Find where the given text appears and provide that cell's center as (X, Y) coordinate. 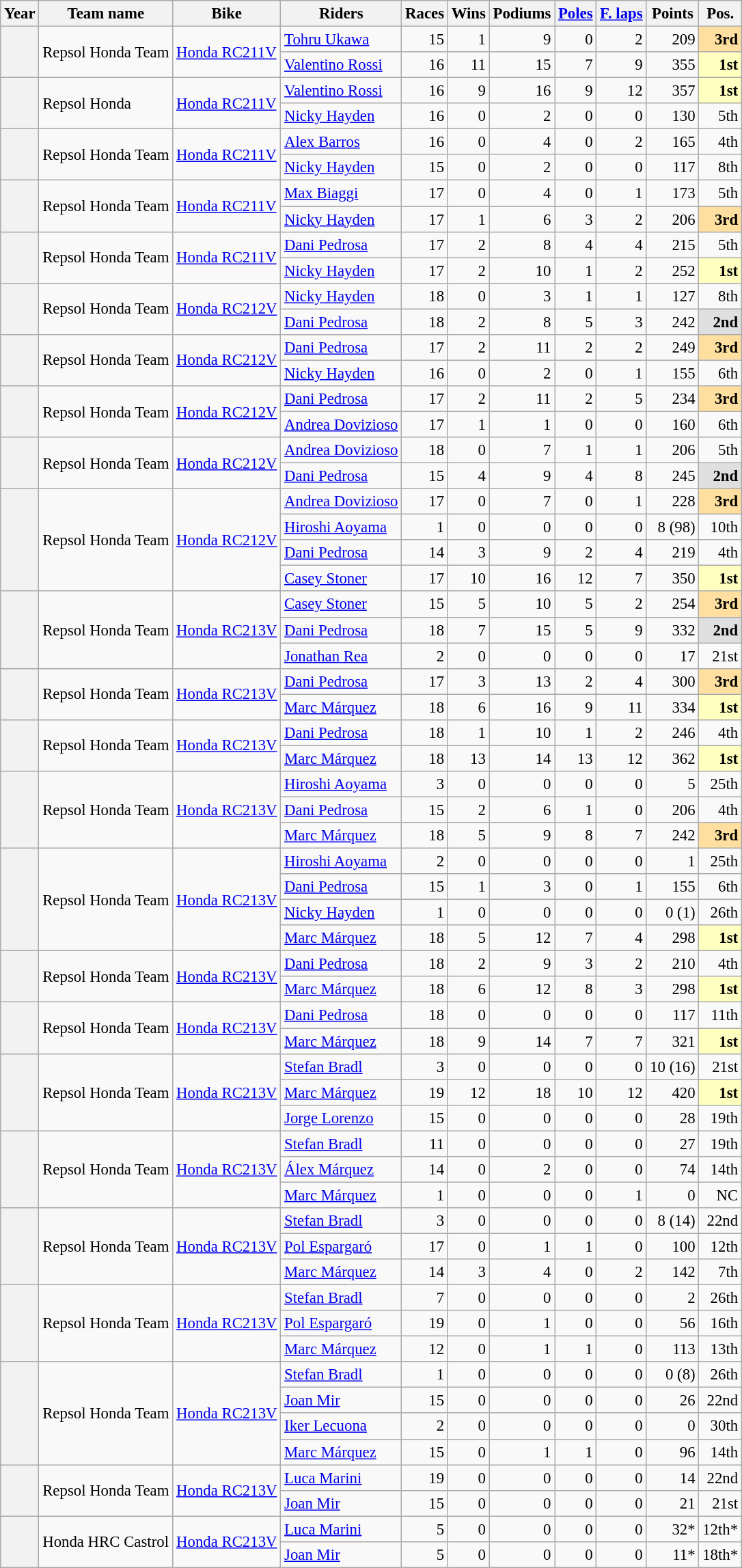
16th (720, 1323)
Tohru Ukawa (342, 40)
Max Biaggi (342, 193)
321 (672, 1041)
11* (672, 1555)
7th (720, 1272)
Team name (106, 14)
12th (720, 1246)
26 (672, 1401)
10 (16) (672, 1067)
234 (672, 399)
215 (672, 245)
27 (672, 1144)
357 (672, 91)
127 (672, 296)
32* (672, 1529)
Jonathan Rea (342, 656)
11th (720, 1015)
Riders (342, 14)
Repsol Honda (106, 104)
Wins (469, 14)
NC (720, 1195)
21 (672, 1503)
Jorge Lorenzo (342, 1118)
F. laps (622, 14)
Points (672, 14)
0 (8) (672, 1375)
252 (672, 271)
18th* (720, 1555)
74 (672, 1170)
173 (672, 193)
355 (672, 65)
Podiums (522, 14)
420 (672, 1092)
8 (98) (672, 527)
96 (672, 1452)
Races (425, 14)
100 (672, 1246)
8 (14) (672, 1221)
Pos. (720, 14)
130 (672, 116)
210 (672, 964)
350 (672, 579)
30th (720, 1427)
245 (672, 476)
332 (672, 630)
254 (672, 605)
28 (672, 1118)
334 (672, 707)
249 (672, 348)
246 (672, 733)
Honda HRC Castrol (106, 1541)
300 (672, 681)
Iker Lecuona (342, 1427)
Alex Barros (342, 142)
0 (1) (672, 913)
Poles (575, 14)
160 (672, 424)
13th (720, 1349)
56 (672, 1323)
362 (672, 758)
12th* (720, 1529)
Álex Márquez (342, 1170)
209 (672, 40)
Bike (227, 14)
219 (672, 553)
Year (20, 14)
142 (672, 1272)
113 (672, 1349)
165 (672, 142)
10th (720, 527)
228 (672, 501)
